Identify which cell holds the provided text, then report its (x, y) central coordinate. 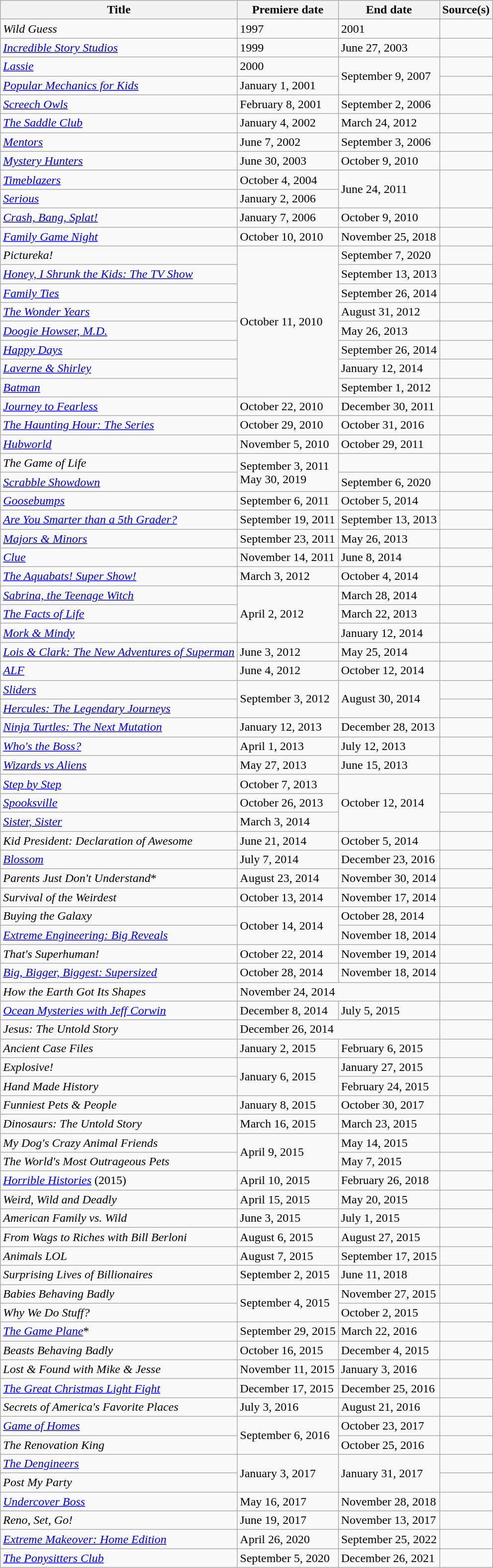
June 3, 2012 (288, 652)
Sliders (119, 690)
July 1, 2015 (389, 1218)
The Aquabats! Super Show! (119, 576)
Sabrina, the Teenage Witch (119, 595)
April 26, 2020 (288, 1539)
April 10, 2015 (288, 1181)
October 23, 2017 (389, 1426)
August 31, 2012 (389, 312)
November 11, 2015 (288, 1369)
January 12, 2013 (288, 727)
Survival of the Weirdest (119, 897)
November 25, 2018 (389, 237)
June 15, 2013 (389, 765)
December 28, 2013 (389, 727)
That's Superhuman! (119, 954)
September 6, 2020 (389, 482)
Scrabble Showdown (119, 482)
Spooksville (119, 803)
March 16, 2015 (288, 1124)
October 22, 2010 (288, 406)
February 26, 2018 (389, 1181)
Honey, I Shrunk the Kids: The TV Show (119, 274)
January 31, 2017 (389, 1473)
March 3, 2014 (288, 821)
Mork & Mindy (119, 633)
December 26, 2014 (339, 1029)
Serious (119, 198)
Sister, Sister (119, 821)
Popular Mechanics for Kids (119, 85)
May 25, 2014 (389, 652)
Crash, Bang, Splat! (119, 217)
October 13, 2014 (288, 897)
December 26, 2021 (389, 1558)
Parents Just Don't Understand* (119, 878)
October 25, 2016 (389, 1445)
2000 (288, 66)
March 23, 2015 (389, 1124)
October 4, 2014 (389, 576)
Happy Days (119, 350)
Laverne & Shirley (119, 369)
May 16, 2017 (288, 1502)
Family Ties (119, 293)
March 22, 2016 (389, 1331)
Babies Behaving Badly (119, 1294)
October 4, 2004 (288, 180)
Kid President: Declaration of Awesome (119, 841)
July 7, 2014 (288, 860)
June 4, 2012 (288, 671)
June 8, 2014 (389, 558)
Horrible Histories (2015) (119, 1181)
Weird, Wild and Deadly (119, 1199)
August 6, 2015 (288, 1237)
June 21, 2014 (288, 841)
July 12, 2013 (389, 746)
June 27, 2003 (389, 48)
March 22, 2013 (389, 614)
October 31, 2016 (389, 425)
December 25, 2016 (389, 1388)
Who's the Boss? (119, 746)
June 30, 2003 (288, 161)
September 6, 2011 (288, 501)
1999 (288, 48)
Funniest Pets & People (119, 1105)
Are You Smarter than a 5th Grader? (119, 519)
Secrets of America's Favorite Places (119, 1407)
December 17, 2015 (288, 1388)
Reno, Set, Go! (119, 1520)
May 27, 2013 (288, 765)
December 4, 2015 (389, 1350)
September 29, 2015 (288, 1331)
February 6, 2015 (389, 1048)
September 17, 2015 (389, 1256)
September 7, 2020 (389, 255)
January 1, 2001 (288, 85)
March 24, 2012 (389, 123)
November 13, 2017 (389, 1520)
January 27, 2015 (389, 1067)
The Renovation King (119, 1445)
June 24, 2011 (389, 189)
June 11, 2018 (389, 1275)
January 3, 2016 (389, 1369)
December 30, 2011 (389, 406)
October 11, 2010 (288, 321)
Explosive! (119, 1067)
November 28, 2018 (389, 1502)
October 22, 2014 (288, 954)
Wild Guess (119, 29)
May 20, 2015 (389, 1199)
Buying the Galaxy (119, 916)
Beasts Behaving Badly (119, 1350)
The Haunting Hour: The Series (119, 425)
Doogie Howser, M.D. (119, 331)
October 2, 2015 (389, 1313)
October 10, 2010 (288, 237)
December 23, 2016 (389, 860)
March 3, 2012 (288, 576)
August 21, 2016 (389, 1407)
Batman (119, 387)
December 8, 2014 (288, 1010)
October 7, 2013 (288, 784)
January 4, 2002 (288, 123)
The Saddle Club (119, 123)
Title (119, 10)
How the Earth Got Its Shapes (119, 992)
September 9, 2007 (389, 76)
The Ponysitters Club (119, 1558)
April 2, 2012 (288, 614)
Mystery Hunters (119, 161)
End date (389, 10)
Ancient Case Files (119, 1048)
July 3, 2016 (288, 1407)
Extreme Makeover: Home Edition (119, 1539)
November 5, 2010 (288, 444)
The Great Christmas Light Fight (119, 1388)
January 2, 2015 (288, 1048)
August 27, 2015 (389, 1237)
Dinosaurs: The Untold Story (119, 1124)
Wizards vs Aliens (119, 765)
American Family vs. Wild (119, 1218)
Jesus: The Untold Story (119, 1029)
Family Game Night (119, 237)
Surprising Lives of Billionaires (119, 1275)
Animals LOL (119, 1256)
Why We Do Stuff? (119, 1313)
August 30, 2014 (389, 699)
March 28, 2014 (389, 595)
Post My Party (119, 1483)
November 27, 2015 (389, 1294)
January 3, 2017 (288, 1473)
September 25, 2022 (389, 1539)
September 2, 2006 (389, 104)
Big, Bigger, Biggest: Supersized (119, 973)
January 7, 2006 (288, 217)
From Wags to Riches with Bill Berloni (119, 1237)
Lost & Found with Mike & Jesse (119, 1369)
The Dengineers (119, 1464)
October 29, 2011 (389, 444)
The World's Most Outrageous Pets (119, 1162)
Mentors (119, 142)
June 3, 2015 (288, 1218)
Hercules: The Legendary Journeys (119, 708)
October 14, 2014 (288, 926)
The Game of Life (119, 463)
November 17, 2014 (389, 897)
The Wonder Years (119, 312)
September 2, 2015 (288, 1275)
September 23, 2011 (288, 538)
February 24, 2015 (389, 1086)
Extreme Engineering: Big Reveals (119, 935)
The Facts of Life (119, 614)
October 26, 2013 (288, 803)
Blossom (119, 860)
Step by Step (119, 784)
Pictureka! (119, 255)
October 30, 2017 (389, 1105)
January 2, 2006 (288, 198)
November 30, 2014 (389, 878)
February 8, 2001 (288, 104)
November 24, 2014 (339, 992)
2001 (389, 29)
1997 (288, 29)
My Dog's Crazy Animal Friends (119, 1142)
Majors & Minors (119, 538)
Timeblazers (119, 180)
The Game Plane* (119, 1331)
Undercover Boss (119, 1502)
Lois & Clark: The New Adventures of Superman (119, 652)
Game of Homes (119, 1426)
September 3, 2011May 30, 2019 (288, 472)
Ninja Turtles: The Next Mutation (119, 727)
Ocean Mysteries with Jeff Corwin (119, 1010)
Hubworld (119, 444)
January 8, 2015 (288, 1105)
August 23, 2014 (288, 878)
September 4, 2015 (288, 1303)
Incredible Story Studios (119, 48)
Goosebumps (119, 501)
ALF (119, 671)
November 19, 2014 (389, 954)
October 29, 2010 (288, 425)
April 9, 2015 (288, 1152)
Source(s) (466, 10)
April 1, 2013 (288, 746)
October 16, 2015 (288, 1350)
Journey to Fearless (119, 406)
Lassie (119, 66)
November 14, 2011 (288, 558)
August 7, 2015 (288, 1256)
January 6, 2015 (288, 1076)
Clue (119, 558)
July 5, 2015 (389, 1010)
Screech Owls (119, 104)
May 7, 2015 (389, 1162)
May 14, 2015 (389, 1142)
September 19, 2011 (288, 519)
September 1, 2012 (389, 387)
Premiere date (288, 10)
September 6, 2016 (288, 1435)
September 3, 2012 (288, 699)
September 3, 2006 (389, 142)
June 19, 2017 (288, 1520)
September 5, 2020 (288, 1558)
Hand Made History (119, 1086)
April 15, 2015 (288, 1199)
June 7, 2002 (288, 142)
